Pinpoint the cell where the given text exists, returning its (x, y) midpoint coordinate. 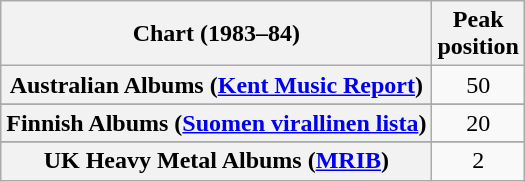
2 (478, 161)
UK Heavy Metal Albums (MRIB) (216, 161)
Chart (1983–84) (216, 34)
20 (478, 123)
Peakposition (478, 34)
50 (478, 85)
Australian Albums (Kent Music Report) (216, 85)
Finnish Albums (Suomen virallinen lista) (216, 123)
